Detect which cell encompasses the target text, then output its (X, Y) center coordinate. 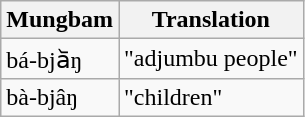
"adjumbu people" (210, 59)
bà-bjâŋ (60, 97)
bá-bja᷅ŋ (60, 59)
"children" (210, 97)
Translation (210, 20)
Mungbam (60, 20)
